Extract the [X, Y] coordinate from the center of the cell holding the provided text.  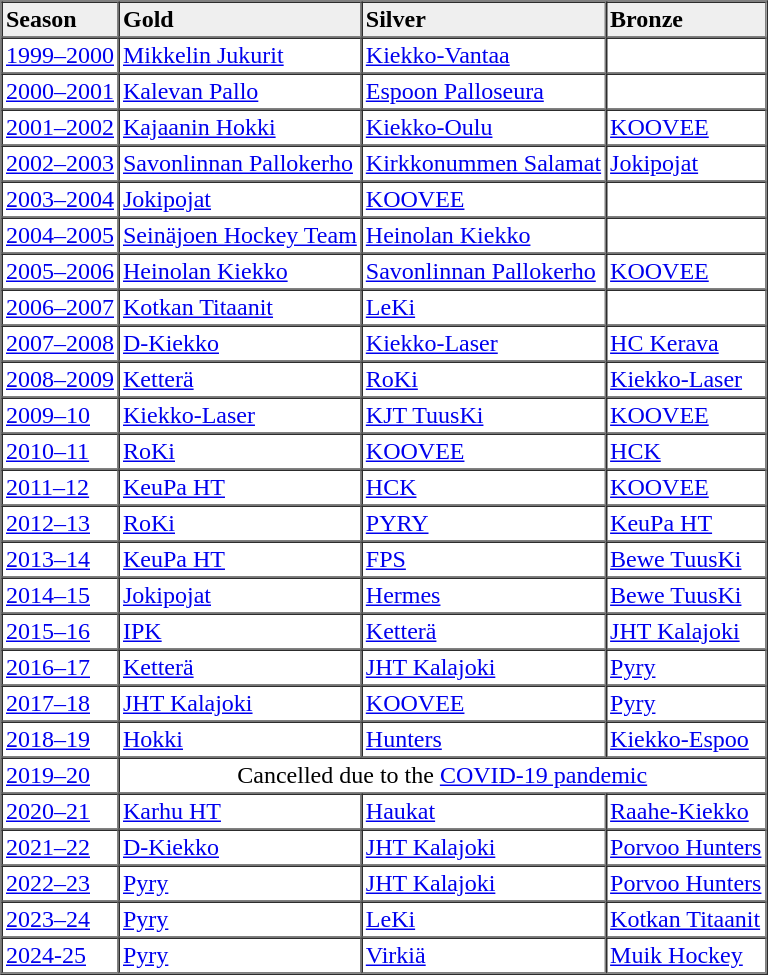
Gold [240, 20]
Raahe-Kiekko [686, 812]
2019–20 [60, 776]
Muik Hockey [686, 956]
2008–2009 [60, 380]
Mikkelin Jukurit [240, 56]
IPK [240, 632]
FPS [483, 560]
2002–2003 [60, 164]
HC Kerava [686, 344]
2011–12 [60, 488]
2022–23 [60, 884]
2004–2005 [60, 236]
2012–13 [60, 524]
Season [60, 20]
2018–19 [60, 740]
2014–15 [60, 596]
Kiekko-Espoo [686, 740]
2006–2007 [60, 308]
2016–17 [60, 668]
2010–11 [60, 452]
Virkiä [483, 956]
Cancelled due to the COVID-19 pandemic [442, 776]
2007–2008 [60, 344]
1999–2000 [60, 56]
2005–2006 [60, 272]
2020–21 [60, 812]
2001–2002 [60, 128]
PYRY [483, 524]
Hunters [483, 740]
2015–16 [60, 632]
Kirkkonummen Salamat [483, 164]
Kiekko-Oulu [483, 128]
Espoon Palloseura [483, 92]
Haukat [483, 812]
Karhu HT [240, 812]
Bronze [686, 20]
2000–2001 [60, 92]
2009–10 [60, 416]
Seinäjoen Hockey Team [240, 236]
Hermes [483, 596]
KJT TuusKi [483, 416]
Hokki [240, 740]
Silver [483, 20]
2017–18 [60, 704]
Kiekko-Vantaa [483, 56]
2013–14 [60, 560]
2003–2004 [60, 200]
Kajaanin Hokki [240, 128]
2021–22 [60, 848]
Kalevan Pallo [240, 92]
2024-25 [60, 956]
2023–24 [60, 920]
